Search for the cell housing the specified text and yield its (x, y) center coordinate. 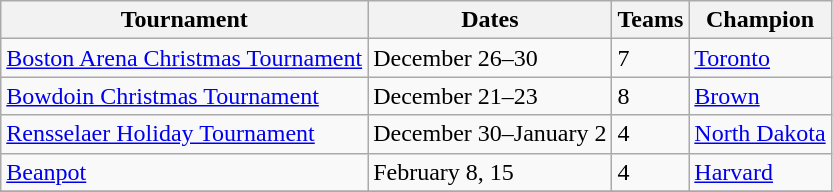
Toronto (760, 58)
Beanpot (184, 172)
7 (650, 58)
Boston Arena Christmas Tournament (184, 58)
Rensselaer Holiday Tournament (184, 134)
Harvard (760, 172)
8 (650, 96)
North Dakota (760, 134)
Bowdoin Christmas Tournament (184, 96)
Brown (760, 96)
December 21–23 (490, 96)
February 8, 15 (490, 172)
Tournament (184, 20)
December 30–January 2 (490, 134)
Dates (490, 20)
December 26–30 (490, 58)
Champion (760, 20)
Teams (650, 20)
